For the text-containing cell, return its midpoint in [X, Y] coordinate format. 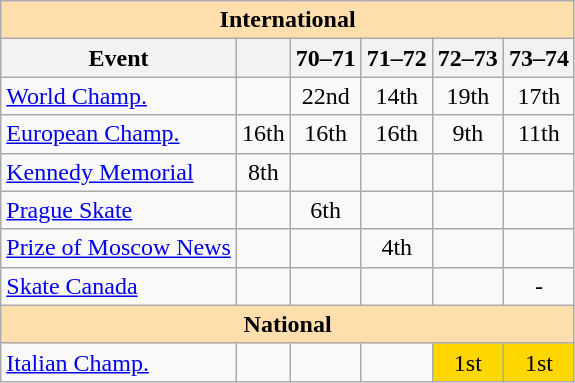
Skate Canada [119, 286]
4th [396, 248]
6th [326, 210]
National [288, 324]
European Champ. [119, 134]
14th [396, 96]
11th [538, 134]
International [288, 20]
8th [263, 172]
17th [538, 96]
Prague Skate [119, 210]
73–74 [538, 58]
Prize of Moscow News [119, 248]
Event [119, 58]
9th [468, 134]
Italian Champ. [119, 362]
World Champ. [119, 96]
19th [468, 96]
71–72 [396, 58]
22nd [326, 96]
72–73 [468, 58]
70–71 [326, 58]
Kennedy Memorial [119, 172]
- [538, 286]
